Capture the cell that displays the provided text and extract its (x, y) central coordinate. 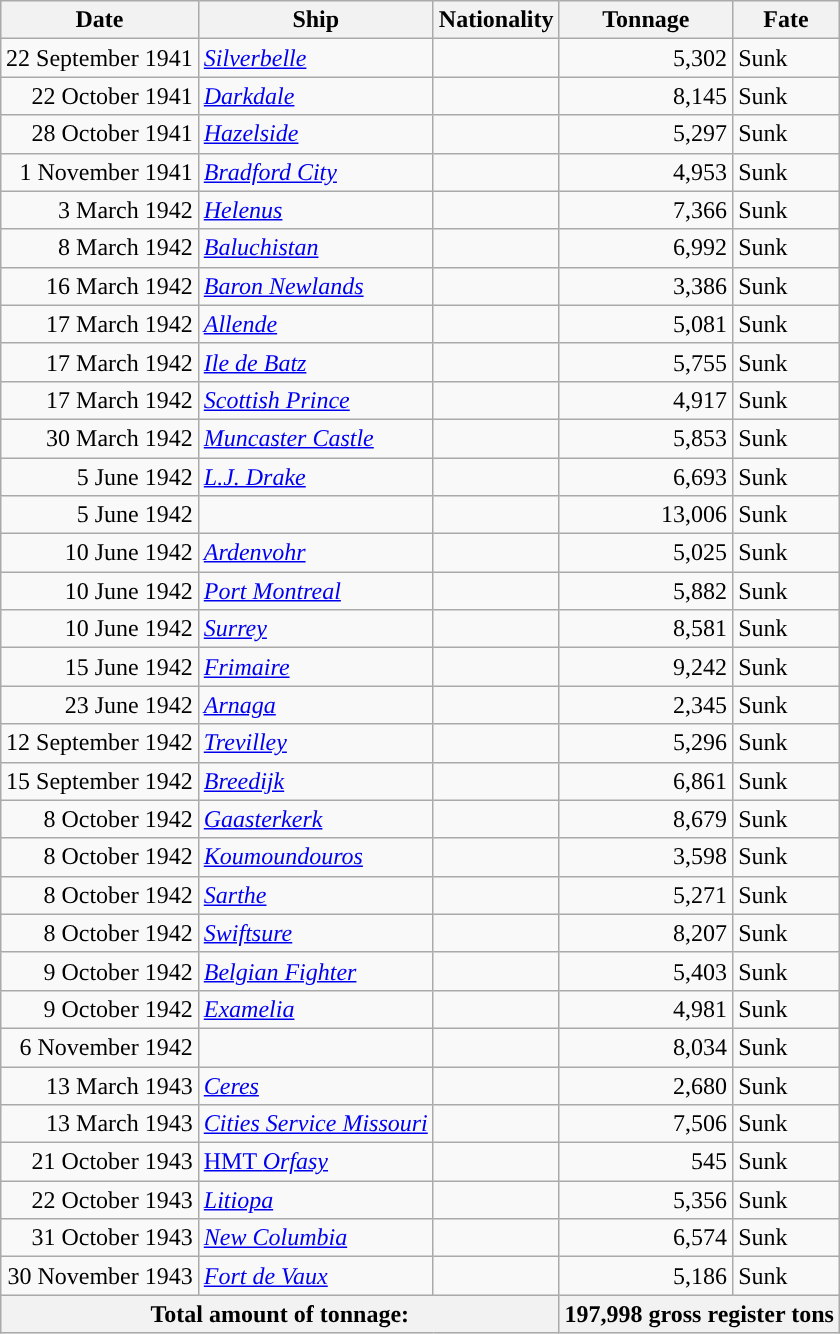
Trevilley (316, 743)
HMT Orfasy (316, 1162)
Frimaire (316, 667)
Belgian Fighter (316, 971)
3 March 1942 (100, 210)
2,680 (646, 1085)
Darkdale (316, 96)
Litiopa (316, 1200)
5,081 (646, 324)
Muncaster Castle (316, 438)
Baluchistan (316, 248)
4,917 (646, 400)
5,186 (646, 1276)
Helenus (316, 210)
Cities Service Missouri (316, 1124)
5,296 (646, 743)
Port Montreal (316, 591)
8,679 (646, 819)
5,025 (646, 553)
22 September 1941 (100, 58)
Sarthe (316, 895)
Total amount of tonnage: (280, 1314)
Ceres (316, 1085)
22 October 1943 (100, 1200)
L.J. Drake (316, 477)
Date (100, 20)
8,207 (646, 933)
Bradford City (316, 172)
Nationality (496, 20)
28 October 1941 (100, 134)
Tonnage (646, 20)
8,145 (646, 96)
Hazelside (316, 134)
22 October 1941 (100, 96)
Baron Newlands (316, 286)
Surrey (316, 629)
5,853 (646, 438)
31 October 1943 (100, 1238)
Swiftsure (316, 933)
2,345 (646, 705)
3,598 (646, 857)
7,366 (646, 210)
Scottish Prince (316, 400)
Silverbelle (316, 58)
9,242 (646, 667)
545 (646, 1162)
Koumoundouros (316, 857)
5,271 (646, 895)
Ardenvohr (316, 553)
Ship (316, 20)
23 June 1942 (100, 705)
5,297 (646, 134)
5,403 (646, 971)
New Columbia (316, 1238)
Breedijk (316, 781)
6,574 (646, 1238)
Arnaga (316, 705)
16 March 1942 (100, 286)
4,953 (646, 172)
7,506 (646, 1124)
5,755 (646, 362)
8,034 (646, 1047)
30 March 1942 (100, 438)
Fort de Vaux (316, 1276)
15 September 1942 (100, 781)
5,302 (646, 58)
5,882 (646, 591)
30 November 1943 (100, 1276)
8 March 1942 (100, 248)
Examelia (316, 1009)
6,992 (646, 248)
12 September 1942 (100, 743)
6 November 1942 (100, 1047)
Gaasterkerk (316, 819)
13,006 (646, 515)
Fate (786, 20)
197,998 gross register tons (699, 1314)
15 June 1942 (100, 667)
1 November 1941 (100, 172)
Allende (316, 324)
5,356 (646, 1200)
6,693 (646, 477)
6,861 (646, 781)
Ile de Batz (316, 362)
4,981 (646, 1009)
21 October 1943 (100, 1162)
3,386 (646, 286)
8,581 (646, 629)
